For the text-containing cell, return its midpoint in (X, Y) coordinate format. 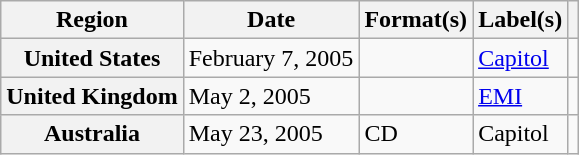
Label(s) (520, 20)
Region (92, 20)
May 2, 2005 (271, 96)
United Kingdom (92, 96)
May 23, 2005 (271, 134)
United States (92, 58)
Australia (92, 134)
February 7, 2005 (271, 58)
Date (271, 20)
EMI (520, 96)
Format(s) (416, 20)
CD (416, 134)
